Locate the cell with the specified text and output its [X, Y] center coordinate. 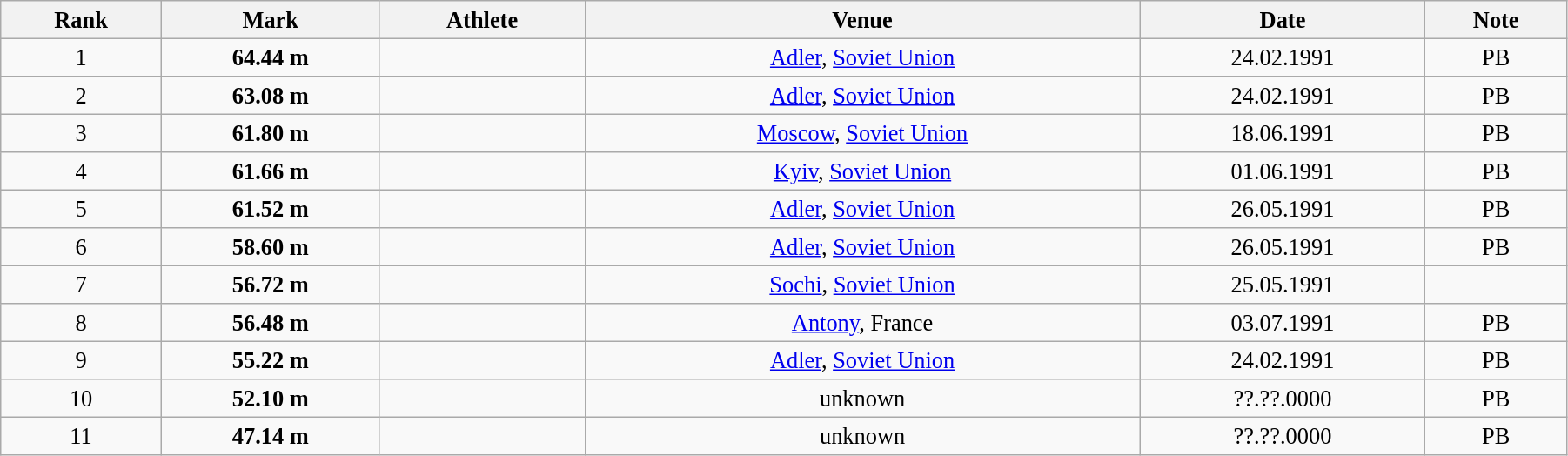
25.05.1991 [1283, 285]
Moscow, Soviet Union [862, 133]
18.06.1991 [1283, 133]
Athlete [482, 19]
Kyiv, Soviet Union [862, 171]
55.22 m [270, 360]
11 [82, 436]
56.48 m [270, 323]
3 [82, 133]
56.72 m [270, 285]
58.60 m [270, 247]
6 [82, 247]
8 [82, 323]
10 [82, 399]
Mark [270, 19]
7 [82, 285]
5 [82, 209]
Sochi, Soviet Union [862, 285]
64.44 m [270, 57]
61.66 m [270, 171]
Venue [862, 19]
61.52 m [270, 209]
Date [1283, 19]
Antony, France [862, 323]
9 [82, 360]
03.07.1991 [1283, 323]
47.14 m [270, 436]
Rank [82, 19]
01.06.1991 [1283, 171]
61.80 m [270, 133]
63.08 m [270, 95]
Note [1496, 19]
1 [82, 57]
4 [82, 171]
2 [82, 95]
52.10 m [270, 399]
